Scan for the cell matching the given text and deliver its (x, y) coordinate at center. 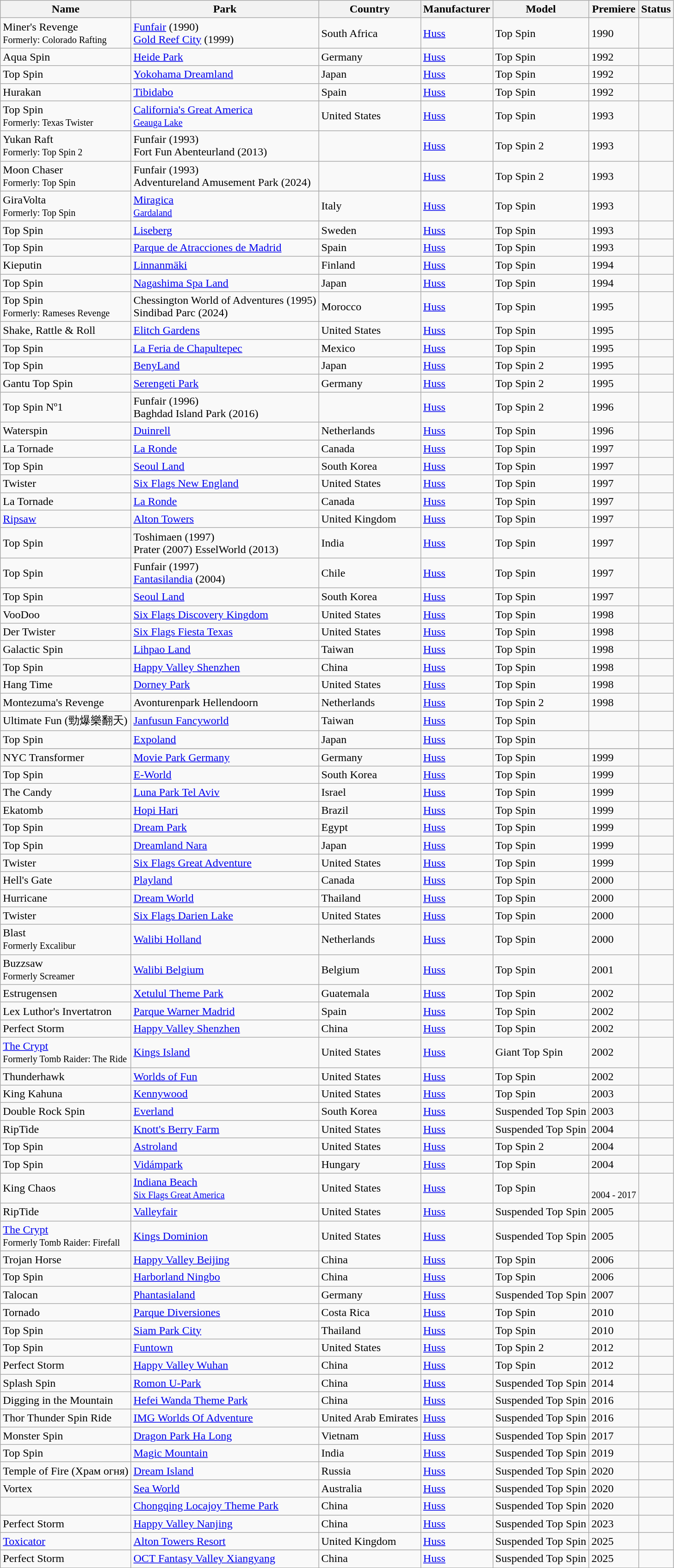
2007 (614, 1295)
Dream World (225, 898)
Hefei Wanda Theme Park (225, 1401)
Hell's Gate (66, 880)
BuzzsawFormerly Screamer (66, 969)
Talocan (66, 1295)
Waterspin (66, 431)
King Kahuna (66, 1094)
Italy (370, 206)
The Candy (66, 793)
Walibi Holland (225, 940)
BenyLand (225, 366)
Ekatomb (66, 810)
Dragon Park Ha Long (225, 1436)
Playland (225, 880)
Top Spin Nº1 (66, 407)
Funfair (1993)Fort Fun Abenteurland (2013) (225, 146)
Dorney Park (225, 685)
Status (656, 9)
Giant Top Spin (541, 1052)
Russia (370, 1471)
Top SpinFormerly: Rameses Revenge (66, 307)
Costa Rica (370, 1312)
Six Flags New England (225, 484)
Gantu Top Spin (66, 383)
Dream Park (225, 828)
Happy Valley Wuhan (225, 1365)
Double Rock Spin (66, 1112)
Name (66, 9)
The CryptFormerly Tomb Raider: The Ride (66, 1052)
Der Twister (66, 632)
Australia (370, 1488)
Janfusun Fancyworld (225, 721)
Yukan RaftFormerly: Top Spin 2 (66, 146)
Estrugensen (66, 993)
Hopi Hari (225, 810)
Tornado (66, 1312)
Top SpinFormerly: Texas Twister (66, 116)
Six Flags Darien Lake (225, 916)
Indiana BeachSix Flags Great America (225, 1188)
Vortex (66, 1488)
Dreamland Nara (225, 845)
Moon ChaserFormerly: Top Spin (66, 176)
Alton Towers Resort (225, 1541)
Temple of Fire (Храм огня) (66, 1471)
Digging in the Mountain (66, 1401)
Siam Park City (225, 1330)
Six Flags Fiesta Texas (225, 632)
IMG Worlds Of Adventure (225, 1418)
Belgium (370, 969)
Phantasialand (225, 1295)
Hurricane (66, 898)
MiragicaGardaland (225, 206)
Romon U-Park (225, 1383)
Kieputin (66, 265)
BlastFormerly Excalibur (66, 940)
2019 (614, 1453)
Six Flags Discovery Kingdom (225, 615)
Walibi Belgium (225, 969)
Finland (370, 265)
Harborland Ningbo (225, 1277)
Duinrell (225, 431)
Tibidabo (225, 92)
Thor Thunder Spin Ride (66, 1418)
Luna Park Tel Aviv (225, 793)
Aqua Spin (66, 57)
Kings Island (225, 1052)
Alton Towers (225, 519)
Hungary (370, 1164)
1990 (614, 33)
2001 (614, 969)
United Arab Emirates (370, 1418)
King Chaos (66, 1188)
Funfair (1996)Baghdad Island Park (2016) (225, 407)
Vietnam (370, 1436)
Morocco (370, 307)
Happy Valley Beijing (225, 1260)
The CryptFormerly Tomb Raider: Firefall (66, 1236)
Funfair (1997)Fantasilandia (2004) (225, 572)
Model (541, 9)
Israel (370, 793)
Sweden (370, 230)
2004 - 2017 (614, 1188)
Serengeti Park (225, 383)
Everland (225, 1112)
Kings Dominion (225, 1236)
Movie Park Germany (225, 757)
Lihpao Land (225, 650)
Miner's RevengeFormerly: Colorado Rafting (66, 33)
Splash Spin (66, 1383)
Toshimaen (1997)Prater (2007) EsselWorld (2013) (225, 543)
Six Flags Great Adventure (225, 863)
Elitch Gardens (225, 331)
Worlds of Fun (225, 1076)
Country (370, 9)
Chile (370, 572)
Manufacturer (457, 9)
California's Great AmericaGeauga Lake (225, 116)
Kennywood (225, 1094)
Funtown (225, 1347)
Egypt (370, 828)
Hang Time (66, 685)
Vidámpark (225, 1164)
Hurakan (66, 92)
Astroland (225, 1147)
Knott's Berry Farm (225, 1129)
Parque Diversiones (225, 1312)
VooDoo (66, 615)
Mexico (370, 348)
2017 (614, 1436)
Nagashima Spa Land (225, 283)
Guatemala (370, 993)
Lex Luthor's Invertatron (66, 1011)
Trojan Horse (66, 1260)
OCT Fantasy Valley Xiangyang (225, 1559)
Sea World (225, 1488)
Galactic Spin (66, 650)
Dream Island (225, 1471)
Chongqing Locajoy Theme Park (225, 1506)
Funfair (1990)Gold Reef City (1999) (225, 33)
Yokohama Dreamland (225, 74)
Avonturenpark Hellendoorn (225, 702)
Brazil (370, 810)
E-World (225, 775)
Park (225, 9)
Happy Valley Nanjing (225, 1524)
Linnanmäki (225, 265)
Chessington World of Adventures (1995)Sindibad Parc (2024) (225, 307)
GiraVoltaFormerly: Top Spin (66, 206)
Monster Spin (66, 1436)
Liseberg (225, 230)
Xetulul Theme Park (225, 993)
Heide Park (225, 57)
La Feria de Chapultepec (225, 348)
Thunderhawk (66, 1076)
Ripsaw (66, 519)
Magic Mountain (225, 1453)
Toxicator (66, 1541)
Shake, Rattle & Roll (66, 331)
Montezuma's Revenge (66, 702)
NYC Transformer (66, 757)
Parque de Atracciones de Madrid (225, 247)
Parque Warner Madrid (225, 1011)
Funfair (1993)Adventureland Amusement Park (2024) (225, 176)
Expoland (225, 739)
2014 (614, 1383)
Premiere (614, 9)
Valleyfair (225, 1212)
2023 (614, 1524)
Ultimate Fun (勁爆樂翻天) (66, 721)
South Africa (370, 33)
